Scan for the cell matching the given text and deliver its (X, Y) coordinate at center. 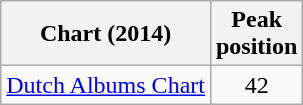
Peakposition (256, 34)
42 (256, 85)
Chart (2014) (106, 34)
Dutch Albums Chart (106, 85)
